From the cell containing the given text, extract its center point as (x, y) coordinate. 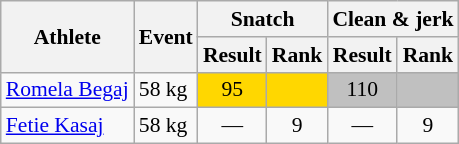
Athlete (68, 36)
Clean & jerk (392, 19)
Event (166, 36)
Snatch (262, 19)
95 (232, 90)
110 (362, 90)
Fetie Kasaj (68, 126)
Romela Begaj (68, 90)
